Detect which cell encompasses the target text, then output its (x, y) center coordinate. 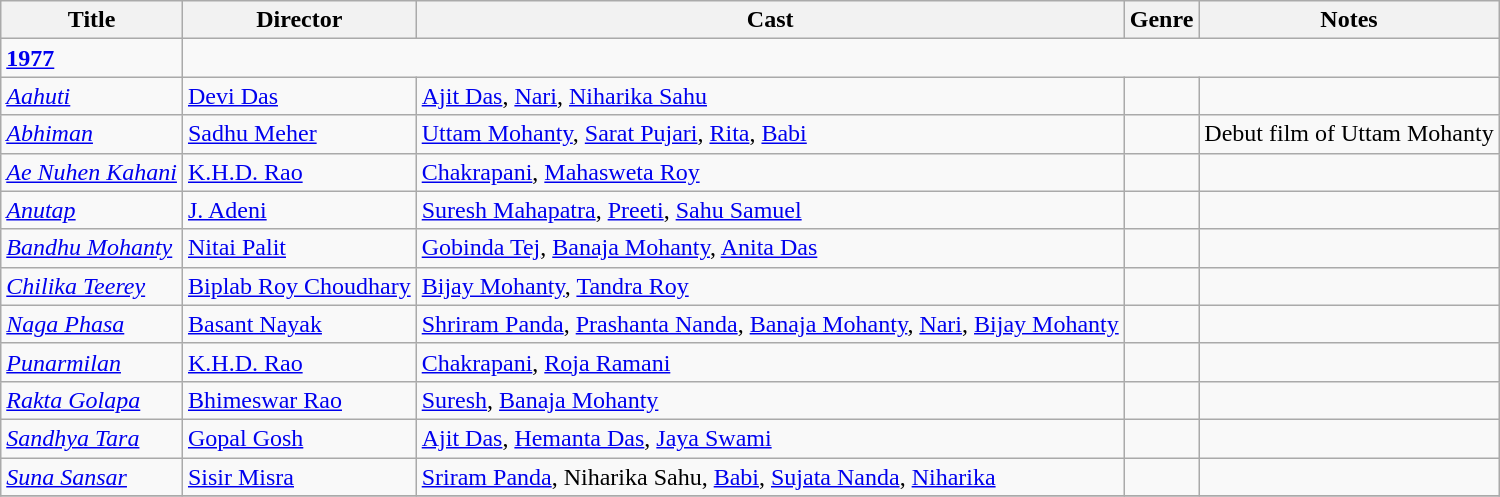
Aahuti (92, 96)
Punarmilan (92, 362)
Sisir Misra (299, 477)
Chakrapani, Mahasweta Roy (770, 172)
Biplab Roy Choudhary (299, 286)
Director (299, 20)
Gopal Gosh (299, 438)
Title (92, 20)
Devi Das (299, 96)
Ajit Das, Nari, Niharika Sahu (770, 96)
Rakta Golapa (92, 400)
Bhimeswar Rao (299, 400)
Sandhya Tara (92, 438)
Suna Sansar (92, 477)
Notes (1349, 20)
Gobinda Tej, Banaja Mohanty, Anita Das (770, 248)
Basant Nayak (299, 324)
Sriram Panda, Niharika Sahu, Babi, Sujata Nanda, Niharika (770, 477)
Suresh Mahapatra, Preeti, Sahu Samuel (770, 210)
J. Adeni (299, 210)
Chakrapani, Roja Ramani (770, 362)
1977 (92, 58)
Debut film of Uttam Mohanty (1349, 134)
Bijay Mohanty, Tandra Roy (770, 286)
Suresh, Banaja Mohanty (770, 400)
Cast (770, 20)
Bandhu Mohanty (92, 248)
Ae Nuhen Kahani (92, 172)
Naga Phasa (92, 324)
Nitai Palit (299, 248)
Abhiman (92, 134)
Sadhu Meher (299, 134)
Chilika Teerey (92, 286)
Shriram Panda, Prashanta Nanda, Banaja Mohanty, Nari, Bijay Mohanty (770, 324)
Ajit Das, Hemanta Das, Jaya Swami (770, 438)
Uttam Mohanty, Sarat Pujari, Rita, Babi (770, 134)
Anutap (92, 210)
Genre (1162, 20)
